Find where the given text appears and provide that cell's center as [x, y] coordinate. 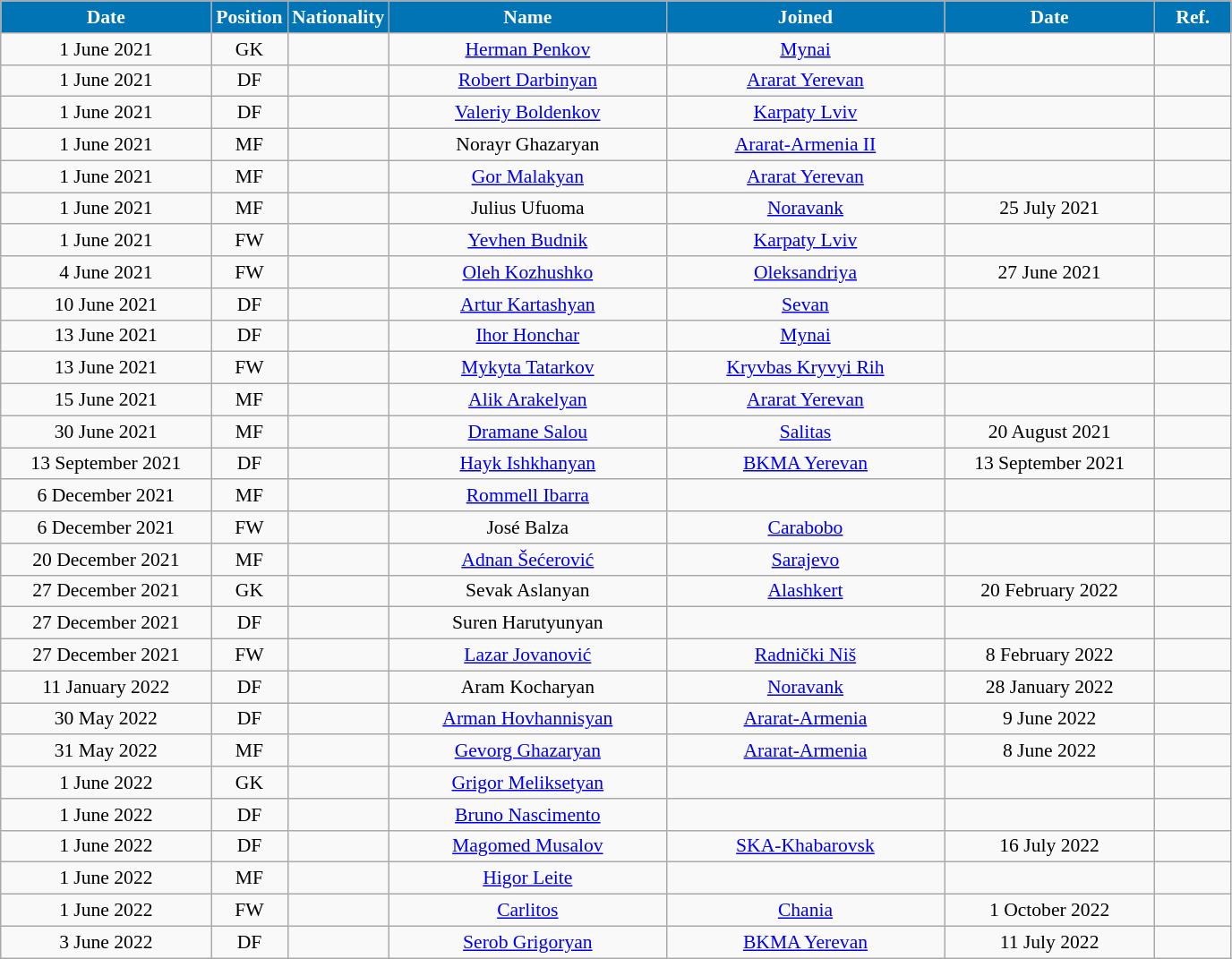
SKA-Khabarovsk [805, 846]
31 May 2022 [106, 751]
Kryvbas Kryvyi Rih [805, 368]
Nationality [338, 17]
Gor Malakyan [527, 176]
30 June 2021 [106, 432]
Grigor Meliksetyan [527, 783]
1 October 2022 [1049, 911]
8 February 2022 [1049, 655]
Magomed Musalov [527, 846]
20 August 2021 [1049, 432]
Alashkert [805, 591]
Lazar Jovanović [527, 655]
Arman Hovhannisyan [527, 719]
28 January 2022 [1049, 687]
Carabobo [805, 527]
9 June 2022 [1049, 719]
Higor Leite [527, 878]
Joined [805, 17]
16 July 2022 [1049, 846]
Salitas [805, 432]
Position [249, 17]
Alik Arakelyan [527, 400]
Herman Penkov [527, 49]
25 July 2021 [1049, 209]
Bruno Nascimento [527, 815]
Dramane Salou [527, 432]
Sevak Aslanyan [527, 591]
Ihor Honchar [527, 336]
11 January 2022 [106, 687]
José Balza [527, 527]
Carlitos [527, 911]
30 May 2022 [106, 719]
Hayk Ishkhanyan [527, 464]
11 July 2022 [1049, 942]
4 June 2021 [106, 272]
Robert Darbinyan [527, 81]
Gevorg Ghazaryan [527, 751]
Radnički Niš [805, 655]
Ref. [1193, 17]
Chania [805, 911]
10 June 2021 [106, 304]
Valeriy Boldenkov [527, 113]
3 June 2022 [106, 942]
Oleksandriya [805, 272]
Oleh Kozhushko [527, 272]
27 June 2021 [1049, 272]
15 June 2021 [106, 400]
Name [527, 17]
8 June 2022 [1049, 751]
Suren Harutyunyan [527, 623]
Serob Grigoryan [527, 942]
Artur Kartashyan [527, 304]
Sevan [805, 304]
Ararat-Armenia II [805, 145]
Yevhen Budnik [527, 241]
Sarajevo [805, 560]
Mykyta Tatarkov [527, 368]
Julius Ufuoma [527, 209]
Rommell Ibarra [527, 496]
Adnan Šećerović [527, 560]
20 February 2022 [1049, 591]
Norayr Ghazaryan [527, 145]
Aram Kocharyan [527, 687]
20 December 2021 [106, 560]
